Provide the [x, y] coordinate of the cell's center where the given text is located.  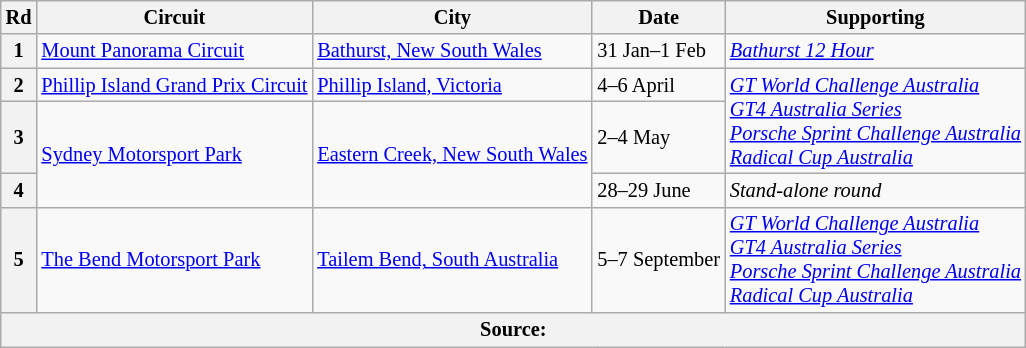
Eastern Creek, New South Wales [452, 154]
Rd [19, 17]
Source: [514, 330]
Phillip Island, Victoria [452, 85]
Phillip Island Grand Prix Circuit [174, 85]
The Bend Motorsport Park [174, 260]
Date [658, 17]
3 [19, 137]
City [452, 17]
4–6 April [658, 85]
31 Jan–1 Feb [658, 51]
4 [19, 190]
Bathurst 12 Hour [876, 51]
1 [19, 51]
5 [19, 260]
Tailem Bend, South Australia [452, 260]
5–7 September [658, 260]
Mount Panorama Circuit [174, 51]
2 [19, 85]
Bathurst, New South Wales [452, 51]
2–4 May [658, 137]
Circuit [174, 17]
Supporting [876, 17]
Sydney Motorsport Park [174, 154]
28–29 June [658, 190]
Stand-alone round [876, 190]
